Return the (X, Y) coordinate for the center point of the cell that contains the specified text.  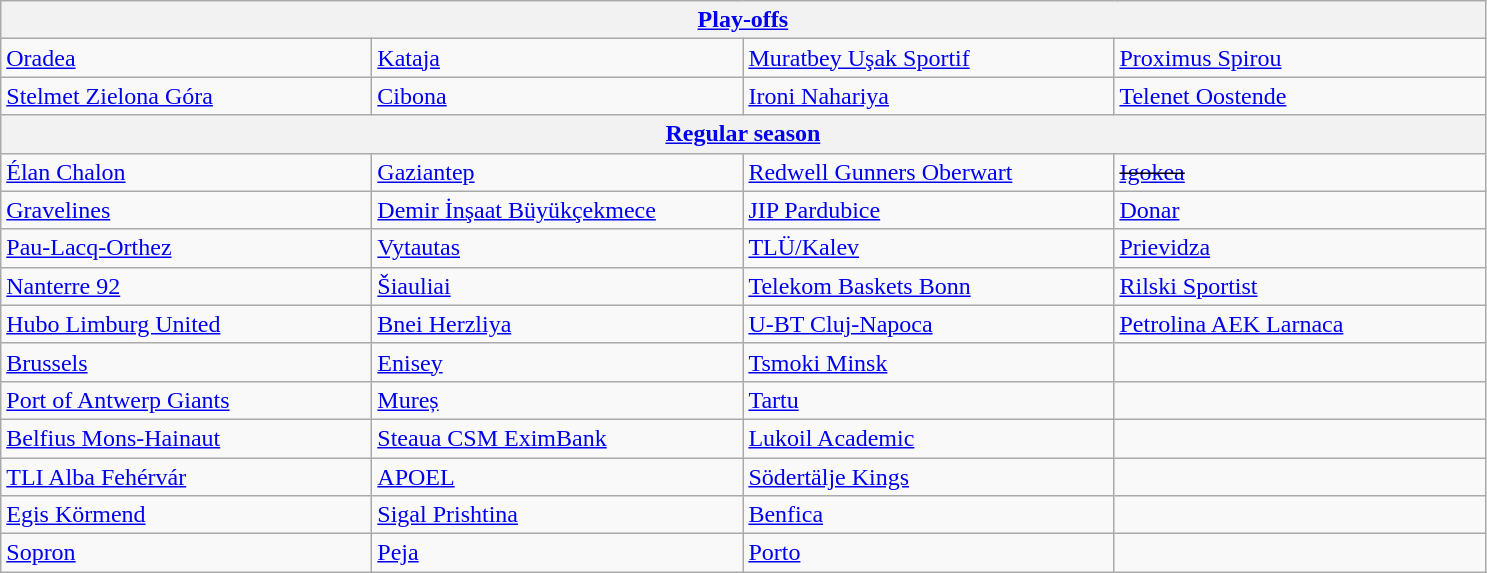
Södertälje Kings (928, 477)
U-BT Cluj-Napoca (928, 324)
Sopron (186, 553)
Egis Körmend (186, 515)
Play-offs (743, 20)
Nanterre 92 (186, 286)
Hubo Limburg United (186, 324)
Vytautas (558, 248)
Ironi Nahariya (928, 96)
Gravelines (186, 210)
Telekom Baskets Bonn (928, 286)
Igokea (1300, 172)
Mureș (558, 400)
Šiauliai (558, 286)
Steaua CSM EximBank (558, 438)
Port of Antwerp Giants (186, 400)
TLÜ/Kalev (928, 248)
Benfica (928, 515)
Peja (558, 553)
JIP Pardubice (928, 210)
Belfius Mons-Hainaut (186, 438)
Sigal Prishtina (558, 515)
Regular season (743, 134)
Tartu (928, 400)
TLI Alba Fehérvár (186, 477)
Petrolina AEK Larnaca (1300, 324)
Pau-Lacq-Orthez (186, 248)
Tsmoki Minsk (928, 362)
Rilski Sportist (1300, 286)
Muratbey Uşak Sportif (928, 58)
Stelmet Zielona Góra (186, 96)
Élan Chalon (186, 172)
Bnei Herzliya (558, 324)
Lukoil Academic (928, 438)
Donar (1300, 210)
Oradea (186, 58)
Porto (928, 553)
Telenet Oostende (1300, 96)
Kataja (558, 58)
APOEL (558, 477)
Proximus Spirou (1300, 58)
Cibona (558, 96)
Gaziantep (558, 172)
Redwell Gunners Oberwart (928, 172)
Demir İnşaat Büyükçekmece (558, 210)
Brussels (186, 362)
Enisey (558, 362)
Prievidza (1300, 248)
